Search for the cell housing the specified text and yield its [X, Y] center coordinate. 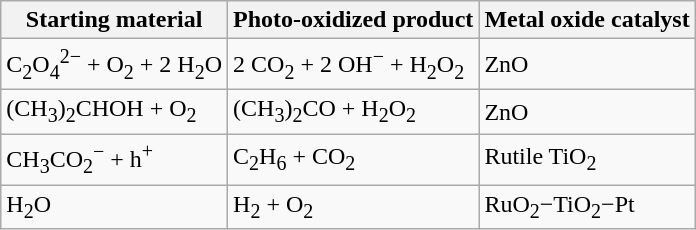
Rutile TiO2 [587, 160]
C2O42− + O2 + 2 H2O [114, 64]
Photo-oxidized product [354, 20]
RuO2−TiO2−Pt [587, 207]
C2H6 + CO2 [354, 160]
H2 + O2 [354, 207]
Starting material [114, 20]
(CH3)2CO + H2O2 [354, 112]
2 CO2 + 2 OH− + H2O2 [354, 64]
(CH3)2CHOH + O2 [114, 112]
CH3CO2− + h+ [114, 160]
Metal oxide catalyst [587, 20]
H2O [114, 207]
